Scan for the cell matching the given text and deliver its [x, y] coordinate at center. 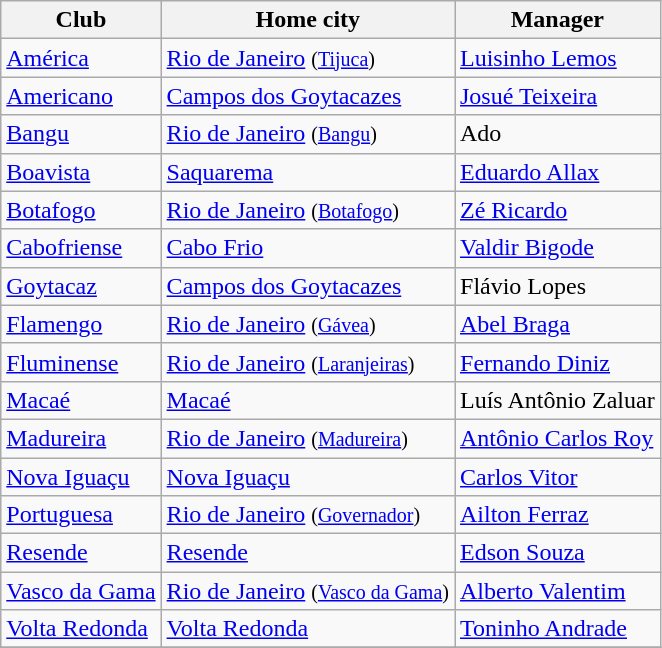
Flávio Lopes [557, 286]
Americano [81, 96]
Alberto Valentim [557, 591]
Goytacaz [81, 286]
Manager [557, 20]
Zé Ricardo [557, 210]
Rio de Janeiro (Laranjeiras) [308, 362]
Home city [308, 20]
Club [81, 20]
Rio de Janeiro (Botafogo) [308, 210]
Ado [557, 134]
Flamengo [81, 324]
Luís Antônio Zaluar [557, 400]
Edson Souza [557, 553]
Rio de Janeiro (Tijuca) [308, 58]
Vasco da Gama [81, 591]
Rio de Janeiro (Bangu) [308, 134]
Bangu [81, 134]
Toninho Andrade [557, 629]
Fernando Diniz [557, 362]
Saquarema [308, 172]
Josué Teixeira [557, 96]
Luisinho Lemos [557, 58]
Valdir Bigode [557, 248]
Abel Braga [557, 324]
Fluminense [81, 362]
Cabofriense [81, 248]
Madureira [81, 438]
Boavista [81, 172]
Carlos Vitor [557, 477]
Antônio Carlos Roy [557, 438]
Cabo Frio [308, 248]
Rio de Janeiro (Madureira) [308, 438]
Ailton Ferraz [557, 515]
Botafogo [81, 210]
América [81, 58]
Portuguesa [81, 515]
Rio de Janeiro (Vasco da Gama) [308, 591]
Eduardo Allax [557, 172]
Rio de Janeiro (Governador) [308, 515]
Rio de Janeiro (Gávea) [308, 324]
